Return the [x, y] coordinate for the center point of the cell that contains the specified text.  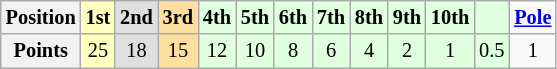
12 [217, 51]
2 [407, 51]
0.5 [492, 51]
10 [255, 51]
Points [41, 51]
2nd [136, 17]
4 [369, 51]
3rd [178, 17]
6th [293, 17]
Position [41, 17]
1st [98, 17]
7th [331, 17]
10th [450, 17]
25 [98, 51]
9th [407, 17]
5th [255, 17]
15 [178, 51]
Pole [532, 17]
8th [369, 17]
8 [293, 51]
4th [217, 17]
6 [331, 51]
18 [136, 51]
